Search for the cell housing the specified text and yield its (x, y) center coordinate. 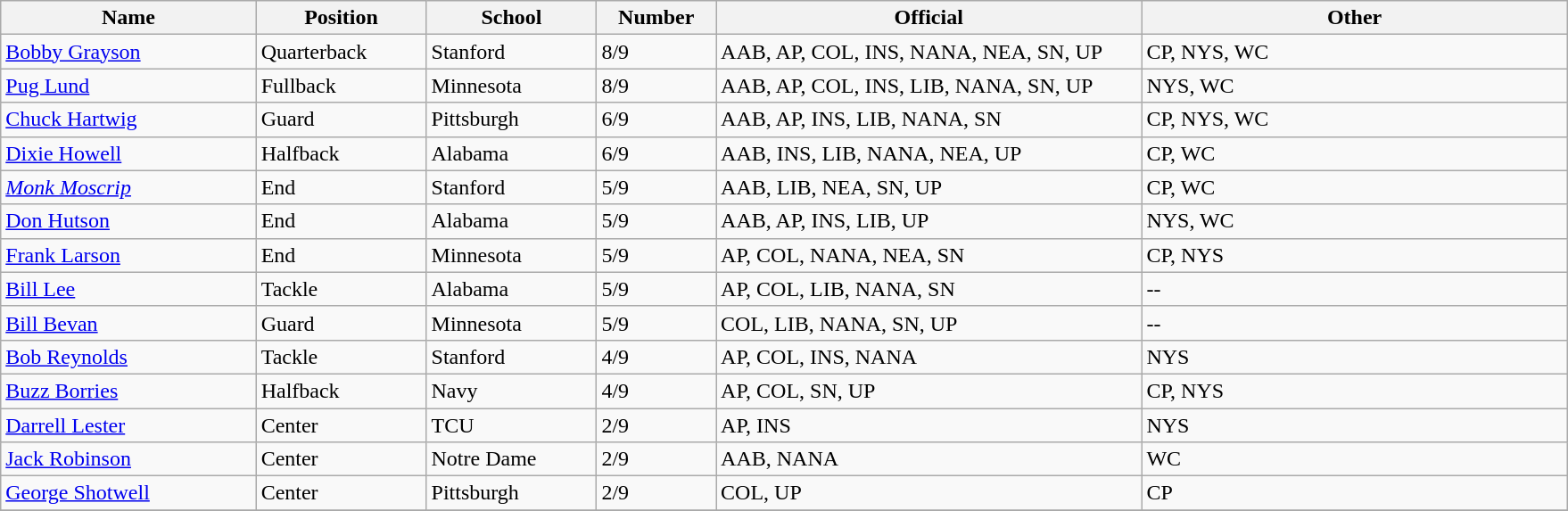
AAB, NANA (929, 459)
Bill Lee (128, 289)
School (512, 18)
AAB, AP, COL, INS, LIB, NANA, SN, UP (929, 86)
Frank Larson (128, 255)
AP, COL, NANA, NEA, SN (929, 255)
Pug Lund (128, 86)
Notre Dame (512, 459)
George Shotwell (128, 493)
Bobby Grayson (128, 52)
WC (1354, 459)
AP, COL, LIB, NANA, SN (929, 289)
Fullback (341, 86)
Navy (512, 391)
AAB, AP, INS, LIB, NANA, SN (929, 120)
TCU (512, 425)
AP, COL, INS, NANA (929, 357)
Official (929, 18)
AAB, LIB, NEA, SN, UP (929, 187)
Name (128, 18)
Jack Robinson (128, 459)
AAB, AP, COL, INS, NANA, NEA, SN, UP (929, 52)
Don Hutson (128, 221)
Buzz Borries (128, 391)
Number (656, 18)
Quarterback (341, 52)
COL, UP (929, 493)
AAB, AP, INS, LIB, UP (929, 221)
Darrell Lester (128, 425)
AAB, INS, LIB, NANA, NEA, UP (929, 153)
Other (1354, 18)
Dixie Howell (128, 153)
Bob Reynolds (128, 357)
AP, COL, SN, UP (929, 391)
Bill Bevan (128, 323)
Monk Moscrip (128, 187)
CP (1354, 493)
Position (341, 18)
COL, LIB, NANA, SN, UP (929, 323)
Chuck Hartwig (128, 120)
AP, INS (929, 425)
